Provide the (X, Y) coordinate of the cell's center where the given text is located.  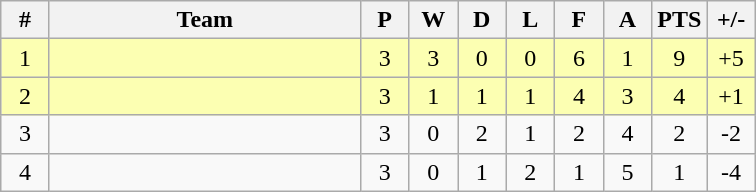
6 (580, 58)
Team (204, 20)
L (530, 20)
PTS (680, 20)
D (482, 20)
+/- (732, 20)
P (384, 20)
5 (628, 172)
A (628, 20)
-2 (732, 134)
# (26, 20)
+5 (732, 58)
+1 (732, 96)
9 (680, 58)
-4 (732, 172)
W (434, 20)
F (580, 20)
